Identify which cell holds the provided text, then report its (x, y) central coordinate. 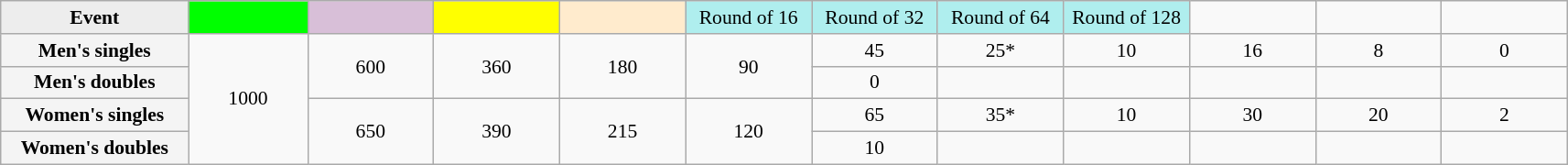
1000 (248, 99)
8 (1379, 50)
Round of 128 (1127, 17)
2 (1505, 115)
360 (497, 66)
Men's singles (95, 50)
45 (874, 50)
Men's doubles (95, 82)
120 (749, 132)
180 (622, 66)
390 (497, 132)
Round of 64 (1000, 17)
65 (874, 115)
30 (1252, 115)
20 (1379, 115)
Event (95, 17)
Women's singles (95, 115)
16 (1252, 50)
600 (371, 66)
Women's doubles (95, 148)
90 (749, 66)
650 (371, 132)
25* (1000, 50)
Round of 16 (749, 17)
35* (1000, 115)
215 (622, 132)
Round of 32 (874, 17)
